Search for the cell housing the specified text and yield its (x, y) center coordinate. 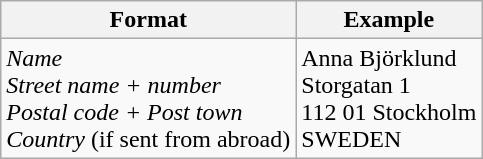
Example (389, 20)
Anna BjörklundStorgatan 1112 01 StockholmSWEDEN (389, 98)
Format (148, 20)
NameStreet name + numberPostal code + Post townCountry (if sent from abroad) (148, 98)
